Return the (x, y) coordinate for the center point of the cell that contains the specified text.  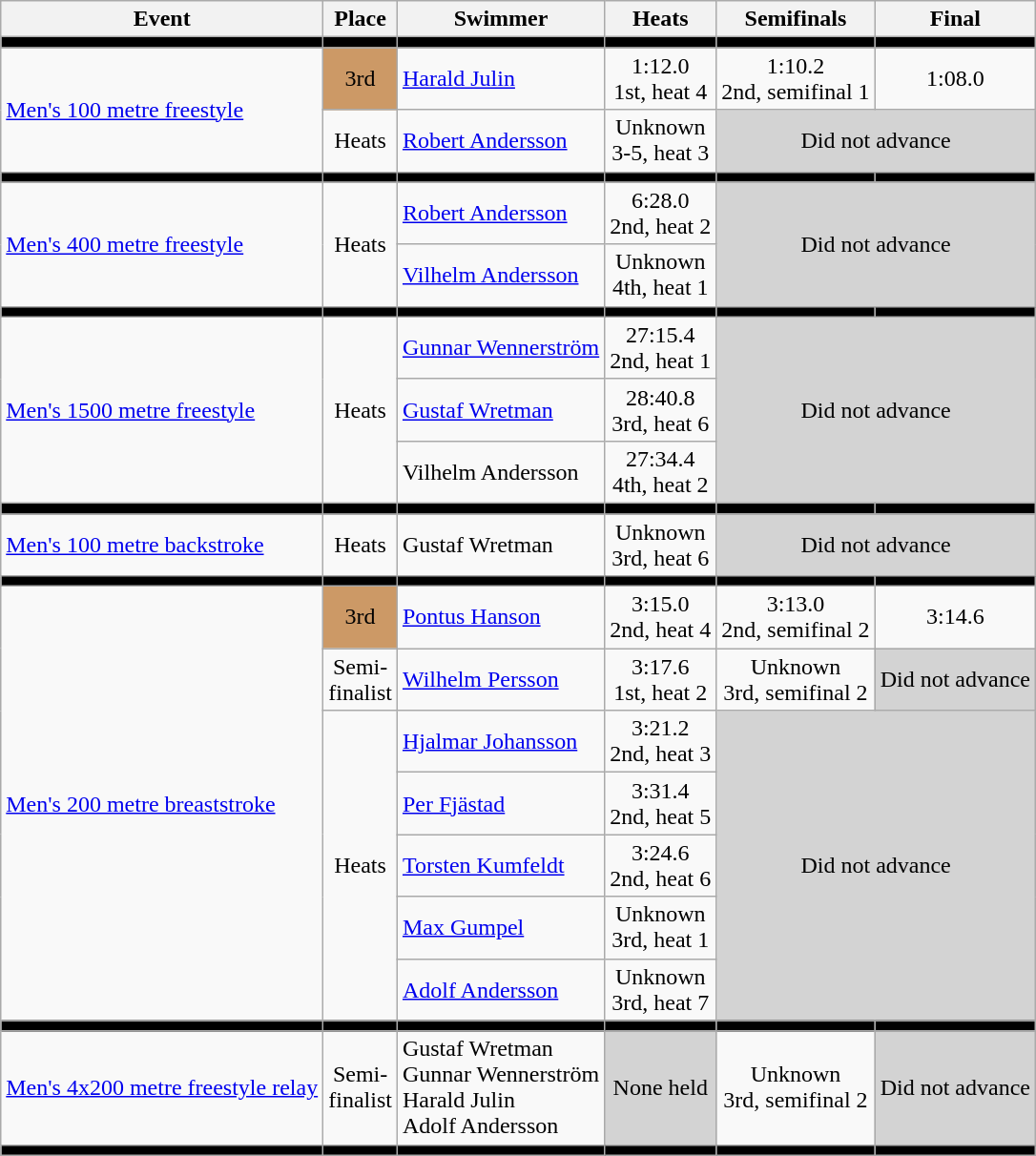
3:17.6 1st, heat 2 (660, 679)
Place (361, 19)
3:21.2 2nd, heat 3 (660, 742)
1:08.0 (955, 78)
Men's 100 metre backstroke (162, 544)
Unknown 3rd, heat 1 (660, 927)
Men's 1500 metre freestyle (162, 410)
28:40.8 3rd, heat 6 (660, 410)
3:24.6 2nd, heat 6 (660, 866)
Torsten Kumfeldt (500, 866)
Men's 200 metre breaststroke (162, 803)
Unknown 3rd, heat 7 (660, 990)
Hjalmar Johansson (500, 742)
Swimmer (500, 19)
Men's 400 metre freestyle (162, 244)
Wilhelm Persson (500, 679)
1:10.2 2nd, semifinal 1 (796, 78)
27:15.4 2nd, heat 1 (660, 347)
Final (955, 19)
None held (660, 1087)
Event (162, 19)
Gunnar Wennerström (500, 347)
1:12.0 1st, heat 4 (660, 78)
3:31.4 2nd, heat 5 (660, 803)
Pontus Hanson (500, 618)
6:28.0 2nd, heat 2 (660, 214)
Unknown 3rd, heat 6 (660, 544)
Harald Julin (500, 78)
Gustaf Wretman Gunnar Wennerström Harald Julin Adolf Andersson (500, 1087)
3:14.6 (955, 618)
Adolf Andersson (500, 990)
Max Gumpel (500, 927)
3:13.0 2nd, semifinal 2 (796, 618)
Unknown 4th, heat 1 (660, 275)
Semifinals (796, 19)
3:15.0 2nd, heat 4 (660, 618)
Per Fjästad (500, 803)
Men's 4x200 metre freestyle relay (162, 1087)
27:34.4 4th, heat 2 (660, 471)
Men's 100 metre freestyle (162, 110)
Unknown 3-5, heat 3 (660, 141)
